Locate the cell with the specified text and output its (X, Y) center coordinate. 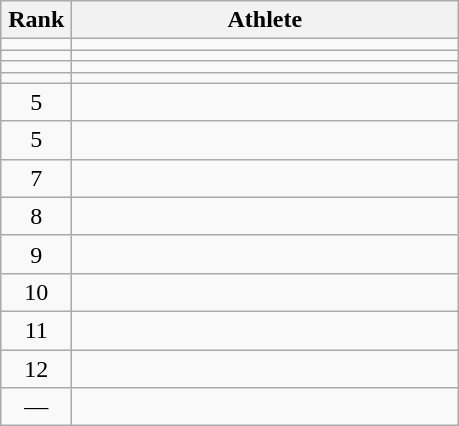
11 (36, 330)
10 (36, 292)
8 (36, 216)
— (36, 407)
Athlete (265, 20)
7 (36, 178)
12 (36, 369)
9 (36, 254)
Rank (36, 20)
